Extract the [x, y] coordinate from the center of the cell holding the provided text.  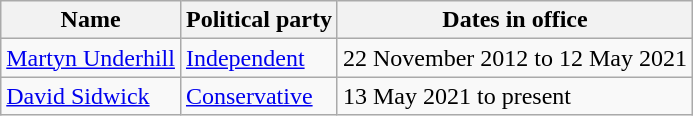
Political party [258, 20]
Name [91, 20]
Conservative [258, 96]
22 November 2012 to 12 May 2021 [514, 58]
13 May 2021 to present [514, 96]
David Sidwick [91, 96]
Independent [258, 58]
Martyn Underhill [91, 58]
Dates in office [514, 20]
